Provide the (x, y) coordinate of the cell's center where the given text is located.  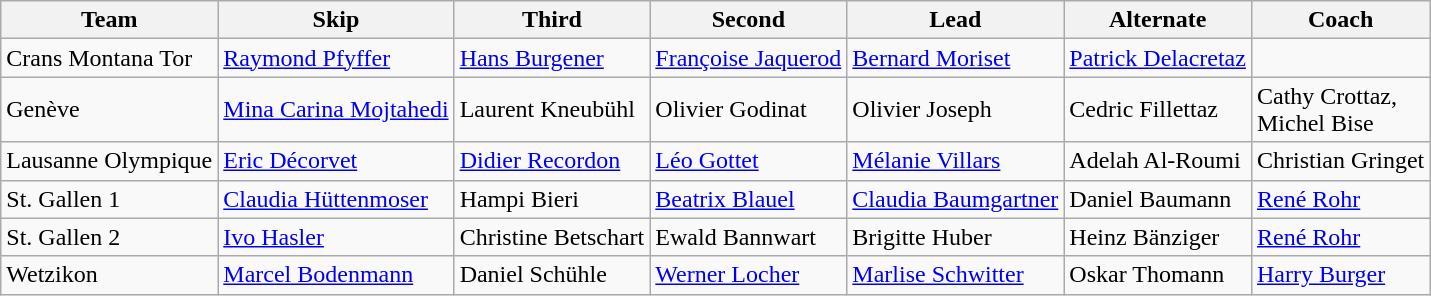
Crans Montana Tor (110, 58)
Coach (1340, 20)
Eric Décorvet (336, 161)
St. Gallen 1 (110, 199)
Bernard Moriset (956, 58)
Adelah Al-Roumi (1158, 161)
Olivier Joseph (956, 110)
Alternate (1158, 20)
Ivo Hasler (336, 237)
Didier Recordon (552, 161)
Beatrix Blauel (748, 199)
Claudia Baumgartner (956, 199)
Wetzikon (110, 275)
Werner Locher (748, 275)
Second (748, 20)
Patrick Delacretaz (1158, 58)
Mélanie Villars (956, 161)
Cathy Crottaz,Michel Bise (1340, 110)
Heinz Bänziger (1158, 237)
Marcel Bodenmann (336, 275)
Lead (956, 20)
Mina Carina Mojtahedi (336, 110)
Skip (336, 20)
Léo Gottet (748, 161)
Ewald Bannwart (748, 237)
Brigitte Huber (956, 237)
Team (110, 20)
Claudia Hüttenmoser (336, 199)
Cedric Fillettaz (1158, 110)
Oskar Thomann (1158, 275)
Raymond Pfyffer (336, 58)
Olivier Godinat (748, 110)
Third (552, 20)
Françoise Jaquerod (748, 58)
Genève (110, 110)
Daniel Baumann (1158, 199)
Laurent Kneubühl (552, 110)
St. Gallen 2 (110, 237)
Harry Burger (1340, 275)
Christine Betschart (552, 237)
Daniel Schühle (552, 275)
Hampi Bieri (552, 199)
Hans Burgener (552, 58)
Christian Gringet (1340, 161)
Marlise Schwitter (956, 275)
Lausanne Olympique (110, 161)
